Find where the given text appears and provide that cell's center as (x, y) coordinate. 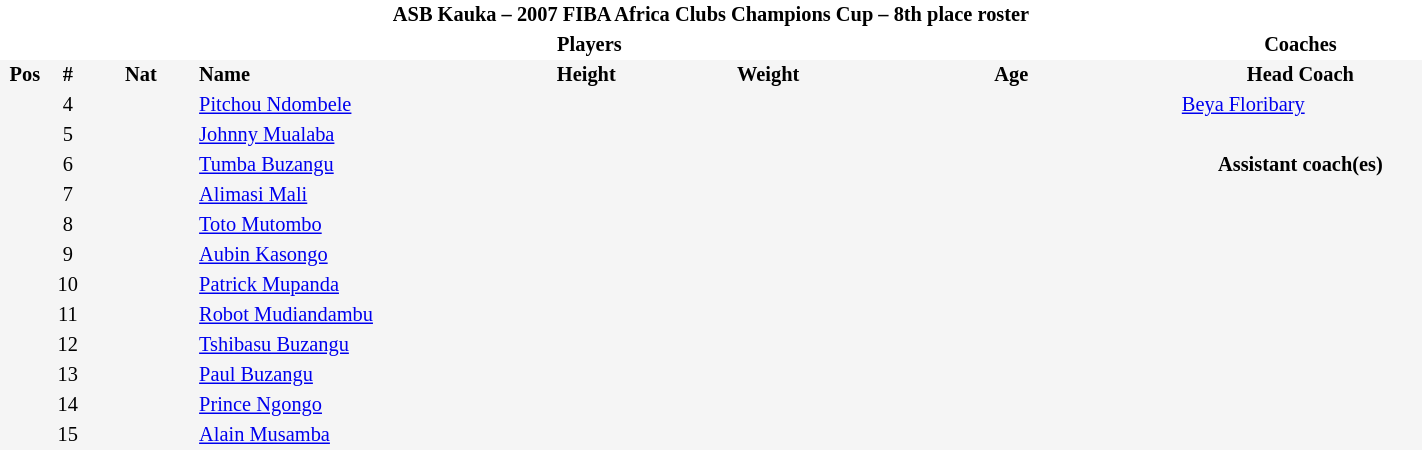
14 (68, 405)
Johnny Mualaba (338, 135)
Patrick Mupanda (338, 285)
Head Coach (1300, 75)
Weight (768, 75)
Nat (141, 75)
Beya Floribary (1300, 105)
10 (68, 285)
11 (68, 315)
Pitchou Ndombele (338, 105)
Coaches (1300, 45)
Aubin Kasongo (338, 255)
7 (68, 195)
Alimasi Mali (338, 195)
12 (68, 345)
5 (68, 135)
Robot Mudiandambu (338, 315)
Toto Mutombo (338, 225)
Assistant coach(es) (1300, 165)
Tshibasu Buzangu (338, 345)
Pos (25, 75)
15 (68, 435)
4 (68, 105)
Height (586, 75)
Paul Buzangu (338, 375)
ASB Kauka – 2007 FIBA Africa Clubs Champions Cup – 8th place roster (711, 15)
8 (68, 225)
Name (338, 75)
6 (68, 165)
Tumba Buzangu (338, 165)
Alain Musamba (338, 435)
Prince Ngongo (338, 405)
Age (1012, 75)
9 (68, 255)
13 (68, 375)
# (68, 75)
Players (590, 45)
